Pinpoint the cell where the given text exists, returning its (X, Y) midpoint coordinate. 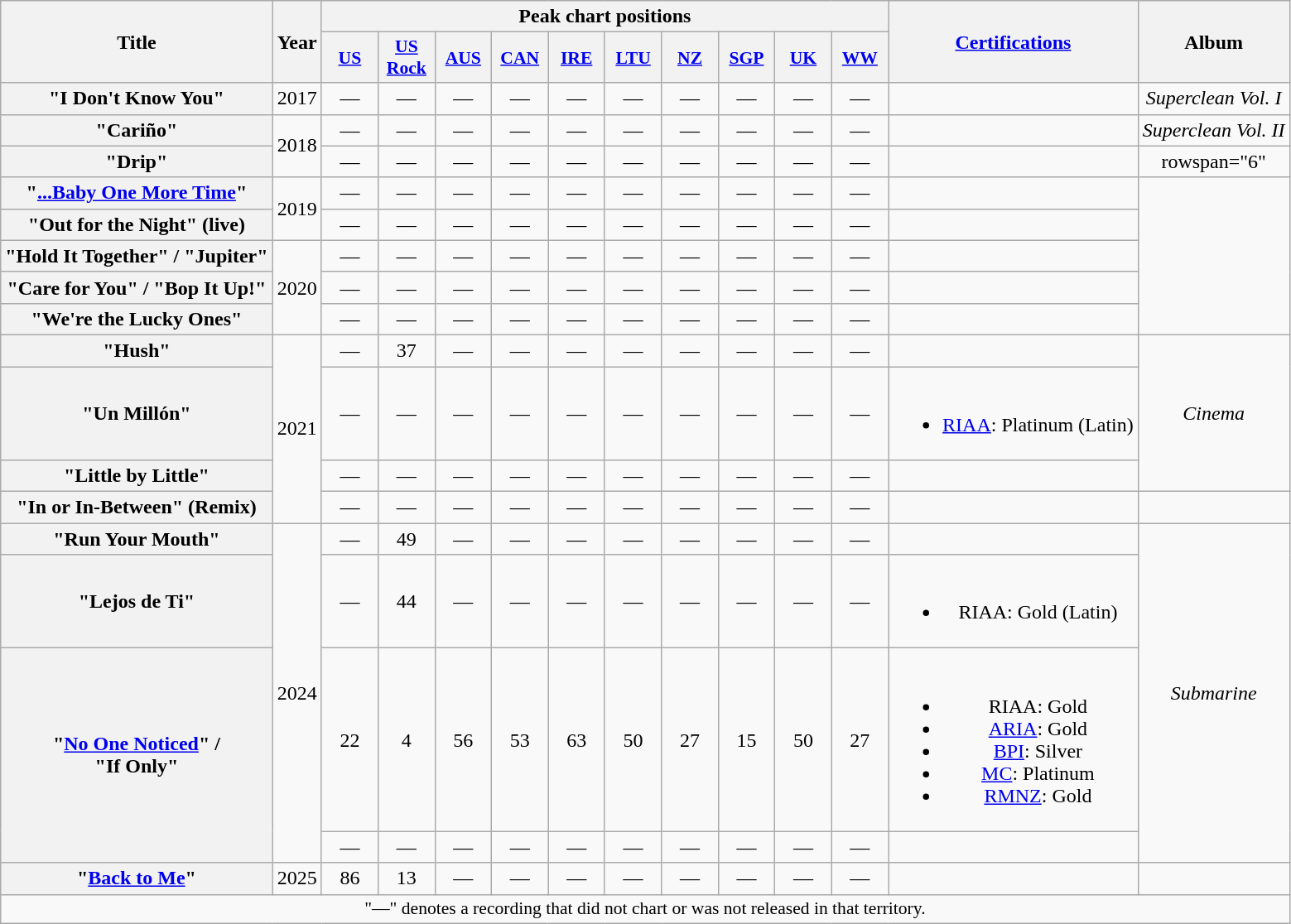
Certifications (1014, 41)
2020 (296, 287)
"Cariño" (137, 130)
"Hold It Together" / "Jupiter" (137, 256)
4 (407, 740)
15 (746, 740)
CAN (520, 58)
Submarine (1214, 693)
"Out for the Night" (live) (137, 224)
Album (1214, 41)
RIAA: Gold (Latin) (1014, 601)
"Un Millón" (137, 412)
"Back to Me" (137, 878)
"We're the Lucky Ones" (137, 319)
WW (860, 58)
56 (463, 740)
UK (803, 58)
44 (407, 601)
Peak chart positions (605, 17)
"—" denotes a recording that did not chart or was not released in that territory. (645, 909)
rowspan="6" (1214, 161)
Title (137, 41)
"In or In-Between" (Remix) (137, 508)
13 (407, 878)
"Little by Little" (137, 476)
US (349, 58)
USRock (407, 58)
"Drip" (137, 161)
Year (296, 41)
"Hush" (137, 350)
"No One Noticed" / "If Only" (137, 755)
SGP (746, 58)
53 (520, 740)
Cinema (1214, 412)
"Run Your Mouth" (137, 539)
LTU (633, 58)
22 (349, 740)
IRE (576, 58)
NZ (690, 58)
"Lejos de Ti" (137, 601)
63 (576, 740)
RIAA: Platinum (Latin) (1014, 412)
86 (349, 878)
2018 (296, 146)
Superclean Vol. I (1214, 99)
"...Baby One More Time" (137, 193)
2021 (296, 429)
AUS (463, 58)
"Care for You" / "Bop It Up!" (137, 287)
37 (407, 350)
2019 (296, 209)
2024 (296, 693)
Superclean Vol. II (1214, 130)
49 (407, 539)
"I Don't Know You" (137, 99)
RIAA: GoldARIA: GoldBPI: SilverMC: PlatinumRMNZ: Gold (1014, 740)
2025 (296, 878)
2017 (296, 99)
